Identify which cell holds the provided text, then report its (x, y) central coordinate. 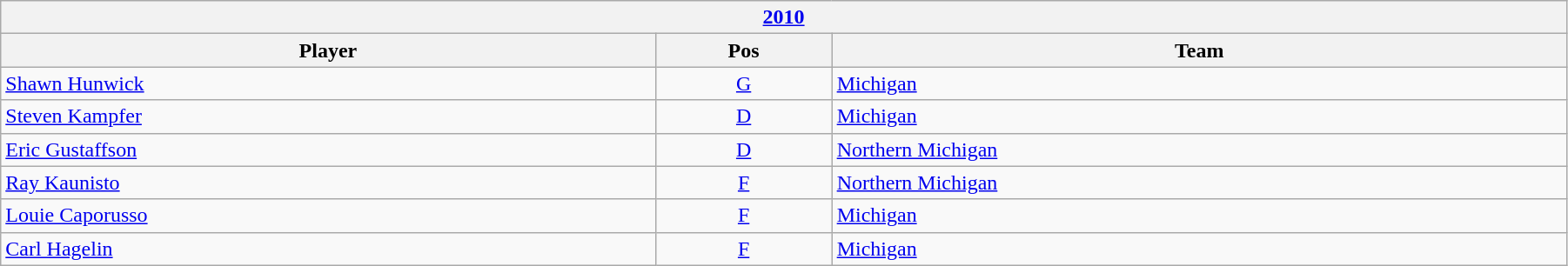
G (743, 83)
Steven Kampfer (328, 116)
Louie Caporusso (328, 216)
Carl Hagelin (328, 249)
Player (328, 50)
2010 (784, 17)
Ray Kaunisto (328, 183)
Pos (743, 50)
Team (1199, 50)
Shawn Hunwick (328, 83)
Eric Gustaffson (328, 150)
